From the cell containing the given text, extract its center point as [X, Y] coordinate. 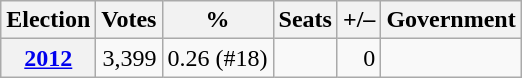
% [218, 20]
Seats [305, 20]
2012 [48, 58]
0.26 (#18) [218, 58]
Votes [129, 20]
3,399 [129, 58]
Election [48, 20]
+/– [358, 20]
0 [358, 58]
Government [451, 20]
